Find where the given text appears and provide that cell's center as [X, Y] coordinate. 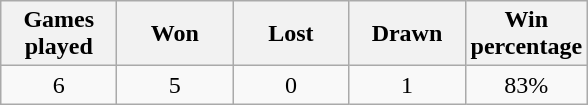
1 [407, 85]
5 [175, 85]
Won [175, 34]
0 [291, 85]
83% [526, 85]
6 [59, 85]
Lost [291, 34]
Win percentage [526, 34]
Drawn [407, 34]
Games played [59, 34]
